Locate the cell with the specified text and output its (X, Y) center coordinate. 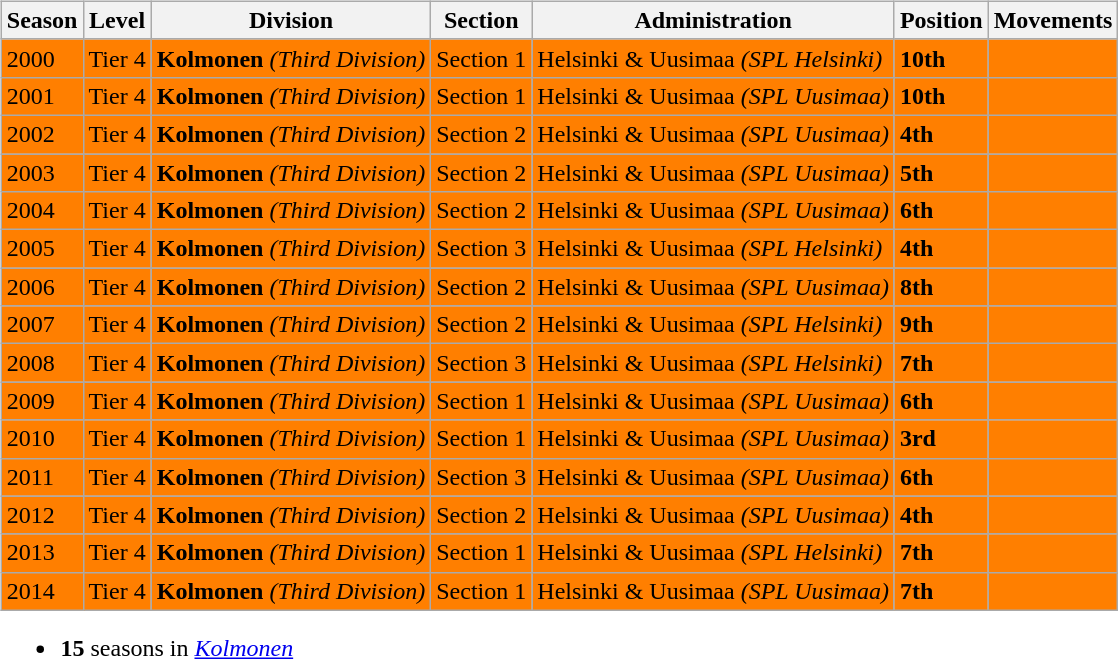
8th (941, 287)
2001 (42, 96)
Movements (1053, 20)
2011 (42, 477)
Level (117, 20)
Section (482, 20)
2010 (42, 439)
2002 (42, 134)
2008 (42, 363)
2012 (42, 515)
Position (941, 20)
Division (291, 20)
2000 (42, 58)
2007 (42, 325)
5th (941, 173)
Season (42, 20)
2003 (42, 173)
2014 (42, 591)
3rd (941, 439)
9th (941, 325)
2009 (42, 401)
Administration (714, 20)
2005 (42, 249)
2006 (42, 287)
2013 (42, 553)
2004 (42, 211)
